For the text-containing cell, return its midpoint in (x, y) coordinate format. 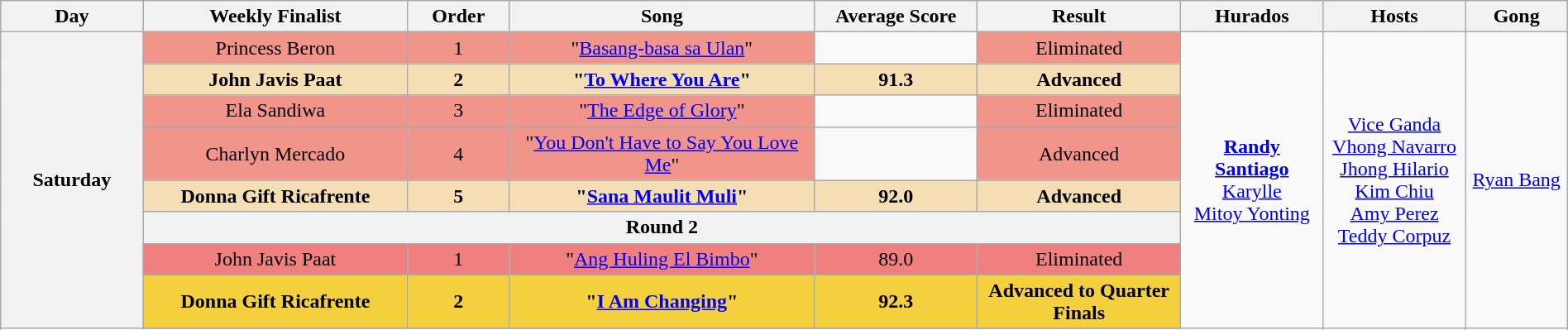
"You Don't Have to Say You Love Me" (662, 154)
"Sana Maulit Muli" (662, 196)
Round 2 (662, 227)
Hosts (1394, 17)
Song (662, 17)
4 (458, 154)
Gong (1517, 17)
"Basang-basa sa Ulan" (662, 48)
5 (458, 196)
92.3 (896, 301)
Randy Santiago Karylle Mitoy Yonting (1252, 180)
92.0 (896, 196)
Weekly Finalist (275, 17)
Day (72, 17)
Saturday (72, 180)
Result (1079, 17)
"The Edge of Glory" (662, 111)
"Ang Huling El Bimbo" (662, 259)
Ela Sandiwa (275, 111)
"I Am Changing" (662, 301)
Advanced to Quarter Finals (1079, 301)
Vice Ganda Vhong NavarroJhong HilarioKim ChiuAmy PerezTeddy Corpuz (1394, 180)
Average Score (896, 17)
91.3 (896, 79)
Order (458, 17)
Princess Beron (275, 48)
89.0 (896, 259)
3 (458, 111)
Charlyn Mercado (275, 154)
Ryan Bang (1517, 180)
"To Where You Are" (662, 79)
Hurados (1252, 17)
